Output the [X, Y] coordinate of the center of the cell containing the given text.  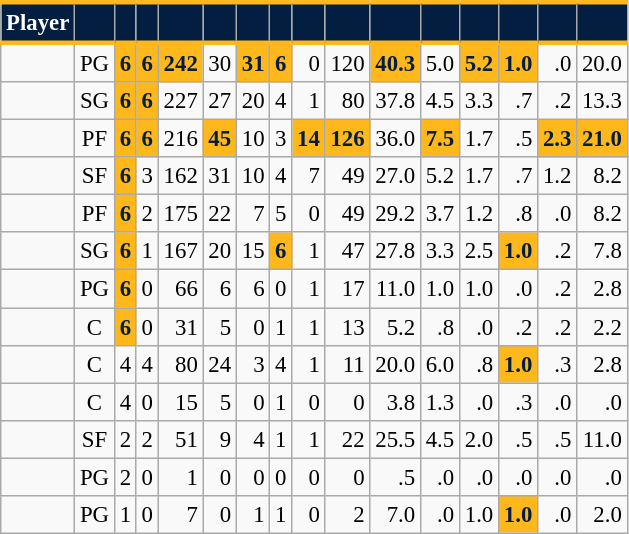
14 [308, 139]
126 [348, 139]
2.5 [478, 251]
47 [348, 251]
9 [220, 439]
Player [38, 22]
120 [348, 62]
242 [180, 62]
66 [180, 289]
36.0 [395, 139]
7.5 [440, 139]
167 [180, 251]
13 [348, 327]
51 [180, 439]
162 [180, 176]
7.0 [395, 515]
3.7 [440, 214]
6.0 [440, 364]
216 [180, 139]
7.8 [602, 251]
11 [348, 364]
3.8 [395, 402]
24 [220, 364]
1.3 [440, 402]
2.3 [558, 139]
37.8 [395, 101]
30 [220, 62]
27.8 [395, 251]
13.3 [602, 101]
21.0 [602, 139]
40.3 [395, 62]
29.2 [395, 214]
25.5 [395, 439]
45 [220, 139]
2.2 [602, 327]
5.0 [440, 62]
227 [180, 101]
27.0 [395, 176]
27 [220, 101]
175 [180, 214]
17 [348, 289]
